Search for the cell housing the specified text and yield its [X, Y] center coordinate. 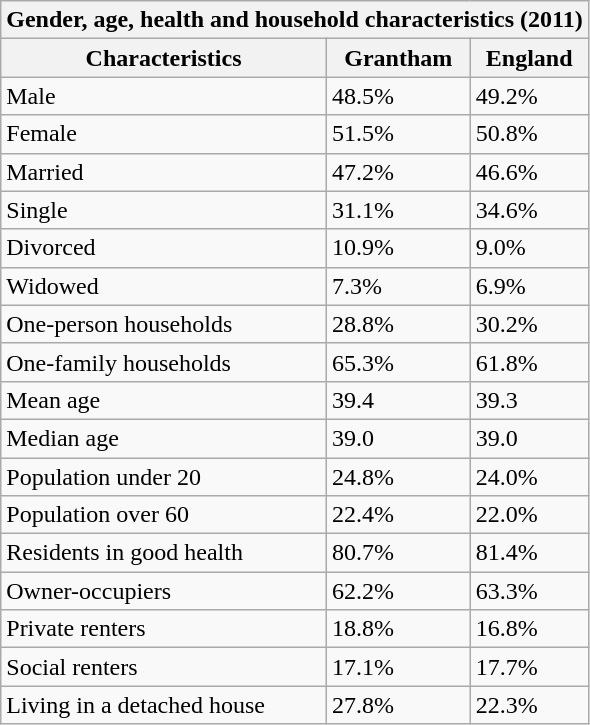
22.0% [529, 515]
Private renters [164, 629]
6.9% [529, 286]
Residents in good health [164, 553]
One-person households [164, 324]
49.2% [529, 96]
18.8% [398, 629]
61.8% [529, 362]
Female [164, 134]
81.4% [529, 553]
Mean age [164, 400]
27.8% [398, 705]
Grantham [398, 58]
Population under 20 [164, 477]
7.3% [398, 286]
Population over 60 [164, 515]
63.3% [529, 591]
34.6% [529, 210]
51.5% [398, 134]
10.9% [398, 248]
39.3 [529, 400]
Divorced [164, 248]
Gender, age, health and household characteristics (2011) [295, 20]
England [529, 58]
48.5% [398, 96]
Median age [164, 438]
9.0% [529, 248]
Widowed [164, 286]
47.2% [398, 172]
30.2% [529, 324]
31.1% [398, 210]
46.6% [529, 172]
17.1% [398, 667]
65.3% [398, 362]
24.8% [398, 477]
Male [164, 96]
39.4 [398, 400]
Owner-occupiers [164, 591]
16.8% [529, 629]
Married [164, 172]
Single [164, 210]
50.8% [529, 134]
22.3% [529, 705]
28.8% [398, 324]
One-family households [164, 362]
24.0% [529, 477]
80.7% [398, 553]
22.4% [398, 515]
Characteristics [164, 58]
Living in a detached house [164, 705]
62.2% [398, 591]
Social renters [164, 667]
17.7% [529, 667]
